Return [x, y] of the center of cell containing provided text 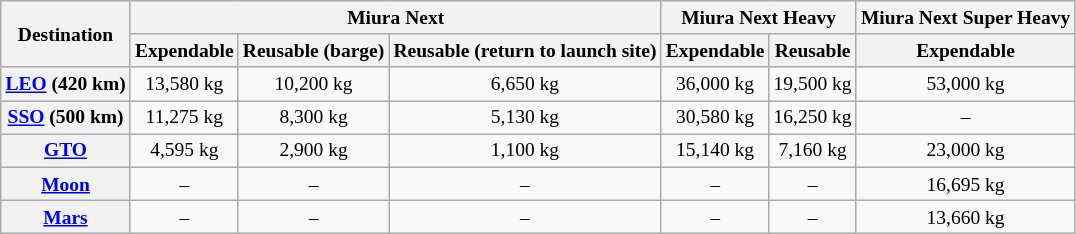
Reusable (barge) [314, 50]
Miura Next Heavy [758, 18]
LEO (420 km) [66, 84]
Miura Next Super Heavy [966, 18]
5,130 kg [525, 118]
13,580 kg [184, 84]
16,250 kg [812, 118]
Moon [66, 184]
Reusable (return to launch site) [525, 50]
7,160 kg [812, 150]
16,695 kg [966, 184]
4,595 kg [184, 150]
GTO [66, 150]
Miura Next [396, 18]
8,300 kg [314, 118]
15,140 kg [715, 150]
36,000 kg [715, 84]
Reusable [812, 50]
11,275 kg [184, 118]
13,660 kg [966, 216]
19,500 kg [812, 84]
10,200 kg [314, 84]
30,580 kg [715, 118]
53,000 kg [966, 84]
SSO (500 km) [66, 118]
Mars [66, 216]
Destination [66, 34]
23,000 kg [966, 150]
6,650 kg [525, 84]
1,100 kg [525, 150]
2,900 kg [314, 150]
